For the text-containing cell, return its midpoint in (x, y) coordinate format. 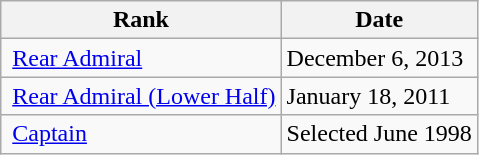
December 6, 2013 (379, 58)
January 18, 2011 (379, 96)
Selected June 1998 (379, 134)
Rank (141, 20)
Rear Admiral (Lower Half) (141, 96)
Rear Admiral (141, 58)
Captain (141, 134)
Date (379, 20)
